Identify which cell holds the provided text, then report its [x, y] central coordinate. 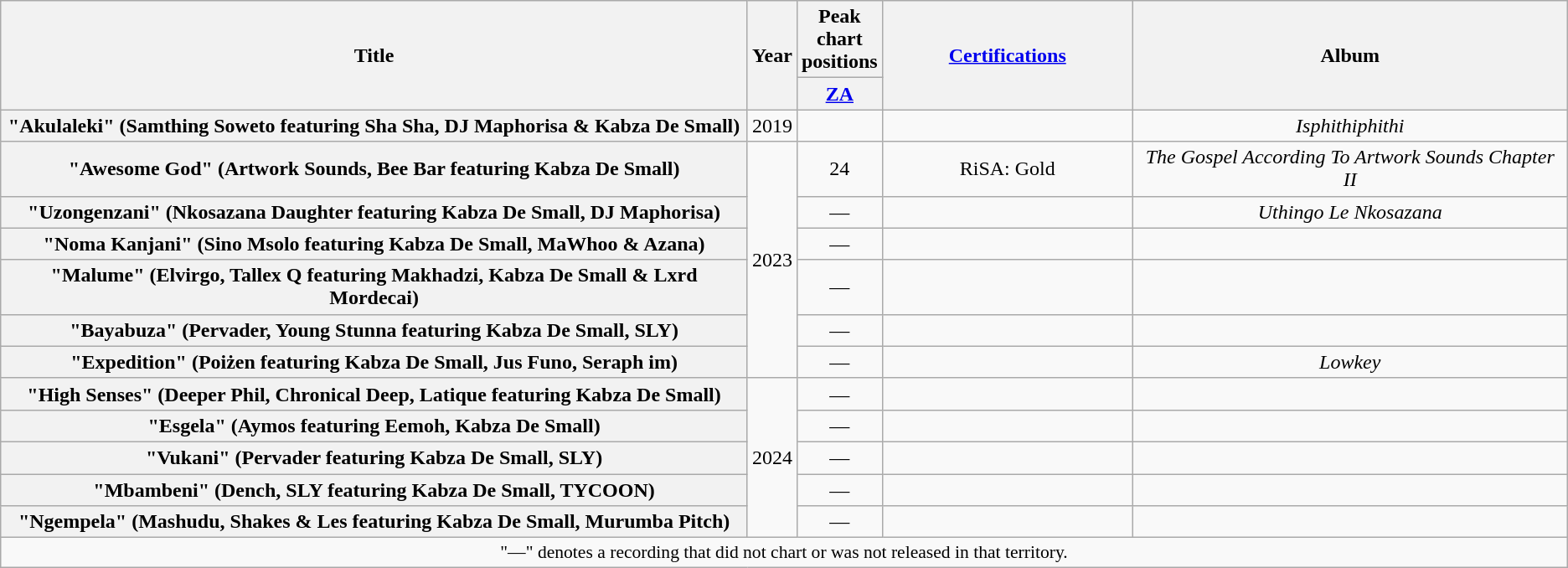
"Vukani" (Pervader featuring Kabza De Small, SLY) [374, 457]
Uthingo Le Nkosazana [1350, 212]
"Awesome God" (Artwork Sounds, Bee Bar featuring Kabza De Small) [374, 169]
"Bayabuza" (Pervader, Young Stunna featuring Kabza De Small, SLY) [374, 330]
"Ngempela" (Mashudu, Shakes & Les featuring Kabza De Small, Murumba Pitch) [374, 522]
Title [374, 55]
Lowkey [1350, 362]
ZA [839, 94]
"—" denotes a recording that did not chart or was not released in that territory. [784, 553]
Year [772, 55]
"High Senses" (Deeper Phil, Chronical Deep, Latique featuring Kabza De Small) [374, 394]
24 [839, 169]
Peak chart positions [839, 39]
"Expedition" (Poiżen featuring Kabza De Small, Jus Funo, Seraph im) [374, 362]
"Uzongenzani" (Nkosazana Daughter featuring Kabza De Small, DJ Maphorisa) [374, 212]
"Mbambeni" (Dench, SLY featuring Kabza De Small, TYCOON) [374, 490]
Isphithiphithi [1350, 126]
Certifications [1007, 55]
2019 [772, 126]
2023 [772, 260]
"Akulaleki" (Samthing Soweto featuring Sha Sha, DJ Maphorisa & Kabza De Small) [374, 126]
"Malume" (Elvirgo, Tallex Q featuring Makhadzi, Kabza De Small & Lxrd Mordecai) [374, 287]
Album [1350, 55]
"Esgela" (Aymos featuring Eemoh, Kabza De Small) [374, 426]
2024 [772, 457]
RiSA: Gold [1007, 169]
The Gospel According To Artwork Sounds Chapter II [1350, 169]
"Noma Kanjani" (Sino Msolo featuring Kabza De Small, MaWhoo & Azana) [374, 244]
